Find where the given text appears and provide that cell's center as [x, y] coordinate. 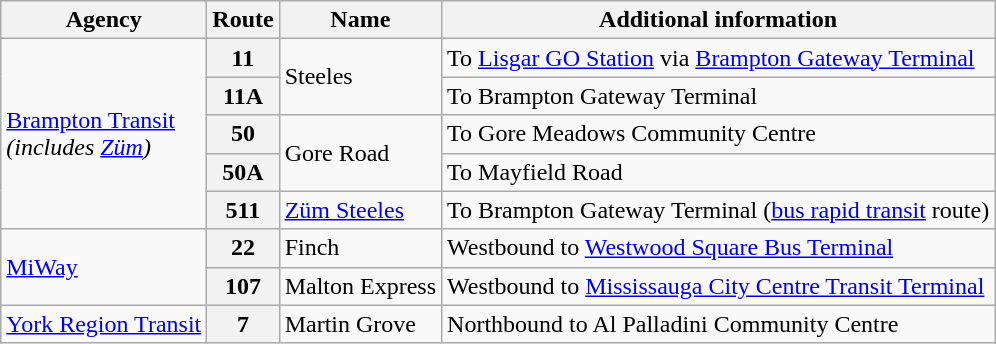
To Mayfield Road [718, 172]
Malton Express [360, 286]
Northbound to Al Palladini Community Centre [718, 324]
Name [360, 20]
Westbound to Westwood Square Bus Terminal [718, 248]
22 [243, 248]
To Brampton Gateway Terminal (bus rapid transit route) [718, 210]
Finch [360, 248]
50A [243, 172]
York Region Transit [104, 324]
511 [243, 210]
11 [243, 58]
Steeles [360, 77]
Martin Grove [360, 324]
Brampton Transit(includes Züm) [104, 134]
Route [243, 20]
To Brampton Gateway Terminal [718, 96]
Züm Steeles [360, 210]
Gore Road [360, 153]
Agency [104, 20]
11A [243, 96]
MiWay [104, 267]
50 [243, 134]
Westbound to Mississauga City Centre Transit Terminal [718, 286]
Additional information [718, 20]
To Gore Meadows Community Centre [718, 134]
To Lisgar GO Station via Brampton Gateway Terminal [718, 58]
7 [243, 324]
107 [243, 286]
